Determine the [X, Y] coordinate at the center of the cell enclosing the given text.  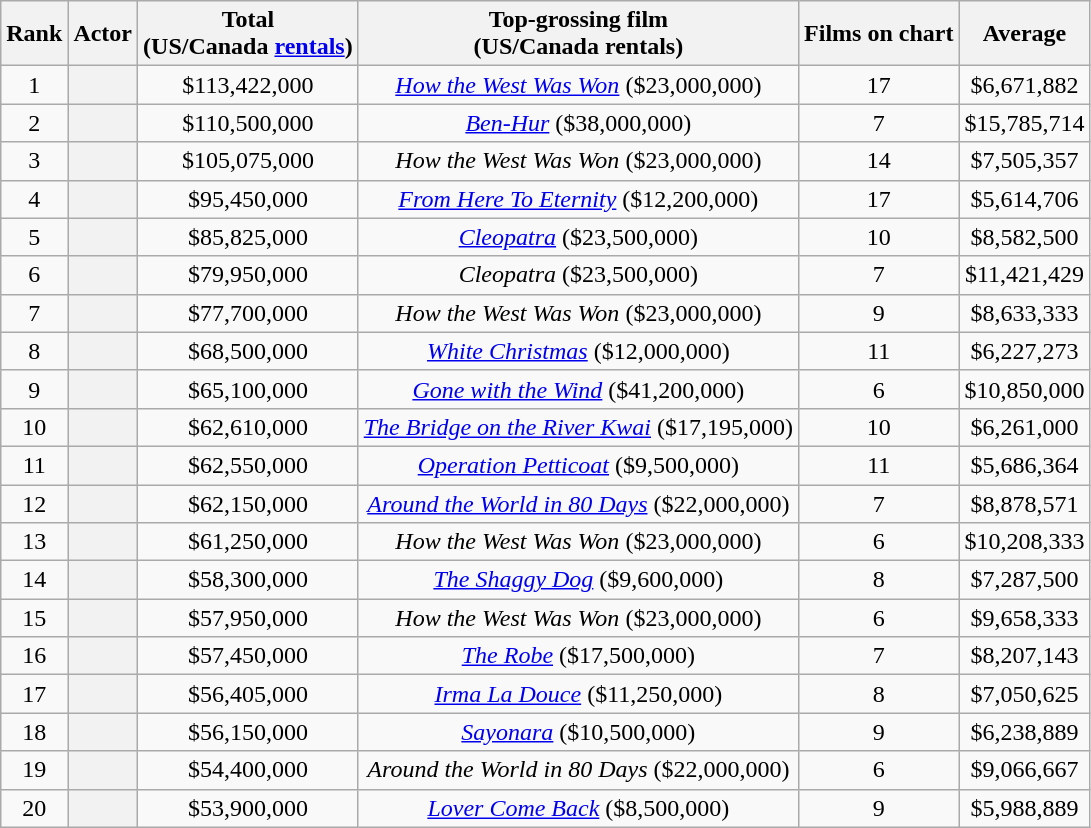
18 [34, 732]
Lover Come Back ($8,500,000) [578, 808]
$10,208,333 [1024, 542]
$7,050,625 [1024, 694]
$15,785,714 [1024, 123]
Total(US/Canada rentals) [248, 34]
4 [34, 199]
$56,150,000 [248, 732]
$68,500,000 [248, 351]
Gone with the Wind ($41,200,000) [578, 389]
Rank [34, 34]
$77,700,000 [248, 313]
The Bridge on the River Kwai ($17,195,000) [578, 427]
Actor [103, 34]
$9,066,667 [1024, 770]
15 [34, 618]
$57,450,000 [248, 656]
The Robe ($17,500,000) [578, 656]
$11,421,429 [1024, 275]
1 [34, 85]
$95,450,000 [248, 199]
$5,988,889 [1024, 808]
$65,100,000 [248, 389]
$7,287,500 [1024, 580]
$6,238,889 [1024, 732]
$10,850,000 [1024, 389]
13 [34, 542]
Films on chart [879, 34]
The Shaggy Dog ($9,600,000) [578, 580]
$58,300,000 [248, 580]
Sayonara ($10,500,000) [578, 732]
12 [34, 503]
Ben-Hur ($38,000,000) [578, 123]
2 [34, 123]
White Christmas ($12,000,000) [578, 351]
$8,633,333 [1024, 313]
$113,422,000 [248, 85]
$7,505,357 [1024, 161]
Irma La Douce ($11,250,000) [578, 694]
$56,405,000 [248, 694]
16 [34, 656]
5 [34, 237]
$110,500,000 [248, 123]
$53,900,000 [248, 808]
Top-grossing film (US/Canada rentals) [578, 34]
$8,207,143 [1024, 656]
$57,950,000 [248, 618]
19 [34, 770]
$5,686,364 [1024, 465]
Operation Petticoat ($9,500,000) [578, 465]
$62,150,000 [248, 503]
$105,075,000 [248, 161]
$5,614,706 [1024, 199]
$62,610,000 [248, 427]
$8,878,571 [1024, 503]
$8,582,500 [1024, 237]
Average [1024, 34]
3 [34, 161]
$9,658,333 [1024, 618]
$54,400,000 [248, 770]
$62,550,000 [248, 465]
From Here To Eternity ($12,200,000) [578, 199]
$79,950,000 [248, 275]
$6,671,882 [1024, 85]
$85,825,000 [248, 237]
$61,250,000 [248, 542]
$6,227,273 [1024, 351]
20 [34, 808]
$6,261,000 [1024, 427]
